Scan for the cell matching the given text and deliver its [X, Y] coordinate at center. 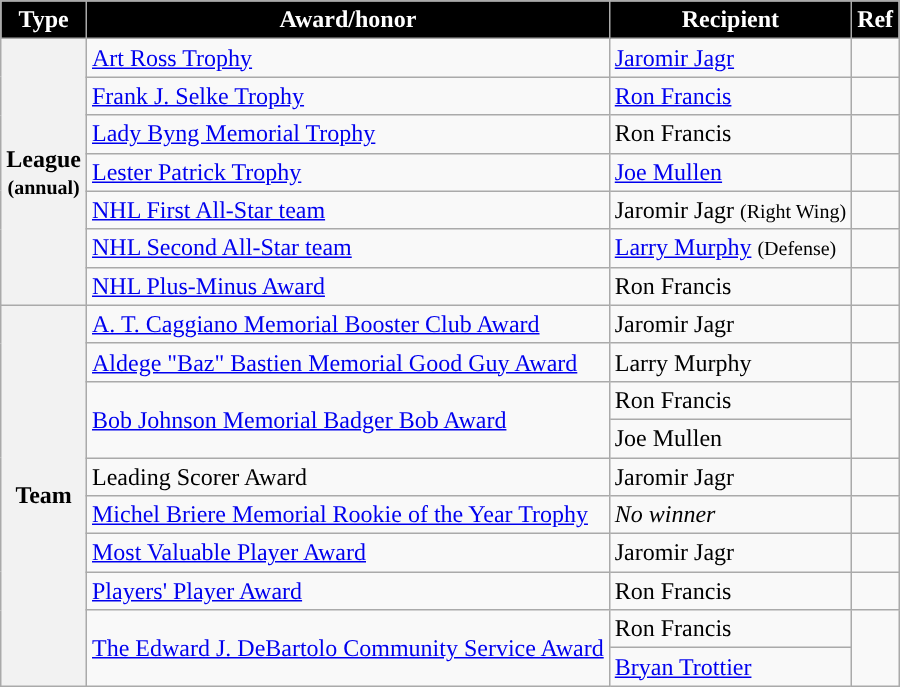
Lester Patrick Trophy [348, 172]
Aldege "Baz" Bastien Memorial Good Guy Award [348, 362]
NHL First All-Star team [348, 210]
Larry Murphy (Defense) [730, 248]
Leading Scorer Award [348, 477]
NHL Second All-Star team [348, 248]
Michel Briere Memorial Rookie of the Year Trophy [348, 515]
Bryan Trottier [730, 667]
Ref [876, 20]
The Edward J. DeBartolo Community Service Award [348, 648]
Type [44, 20]
Jaromir Jagr (Right Wing) [730, 210]
NHL Plus-Minus Award [348, 286]
Frank J. Selke Trophy [348, 96]
Lady Byng Memorial Trophy [348, 134]
Bob Johnson Memorial Badger Bob Award [348, 419]
Most Valuable Player Award [348, 553]
Art Ross Trophy [348, 58]
Award/honor [348, 20]
Team [44, 496]
League(annual) [44, 172]
A. T. Caggiano Memorial Booster Club Award [348, 324]
No winner [730, 515]
Recipient [730, 20]
Larry Murphy [730, 362]
Players' Player Award [348, 591]
